Find where the given text appears and provide that cell's center as (x, y) coordinate. 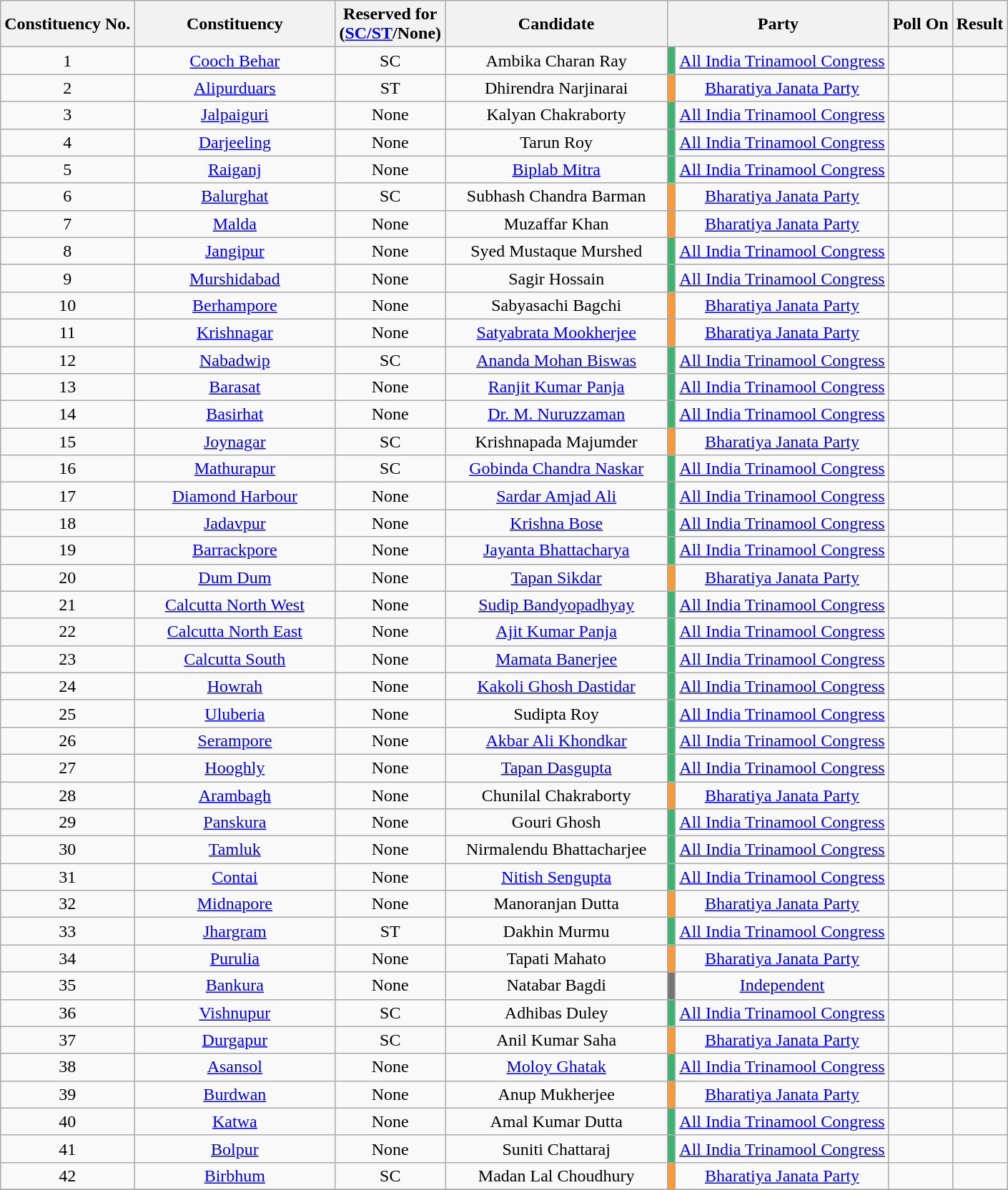
5 (67, 169)
34 (67, 958)
25 (67, 713)
6 (67, 197)
11 (67, 332)
Burdwan (234, 1094)
Manoranjan Dutta (556, 904)
Sagir Hossain (556, 278)
7 (67, 224)
Kalyan Chakraborty (556, 115)
Dakhin Murmu (556, 931)
2 (67, 88)
15 (67, 442)
Mamata Banerjee (556, 659)
Barrackpore (234, 550)
Result (979, 24)
20 (67, 577)
28 (67, 795)
Durgapur (234, 1040)
Nitish Sengupta (556, 877)
Sardar Amjad Ali (556, 496)
1 (67, 61)
Howrah (234, 686)
Nabadwip (234, 360)
Murshidabad (234, 278)
Jadavpur (234, 523)
38 (67, 1067)
35 (67, 986)
Moloy Ghatak (556, 1067)
Biplab Mitra (556, 169)
Candidate (556, 24)
16 (67, 469)
Sudip Bandyopadhyay (556, 605)
Uluberia (234, 713)
Bolpur (234, 1149)
Gouri Ghosh (556, 823)
Tamluk (234, 850)
24 (67, 686)
Raiganj (234, 169)
Vishnupur (234, 1013)
Independent (782, 986)
Ambika Charan Ray (556, 61)
Jangipur (234, 251)
Dhirendra Narjinarai (556, 88)
Tapan Sikdar (556, 577)
18 (67, 523)
14 (67, 415)
Hooghly (234, 768)
Sudipta Roy (556, 713)
Calcutta North West (234, 605)
32 (67, 904)
Akbar Ali Khondkar (556, 740)
Amal Kumar Dutta (556, 1121)
22 (67, 632)
9 (67, 278)
41 (67, 1149)
23 (67, 659)
Sabyasachi Bagchi (556, 305)
Joynagar (234, 442)
Jhargram (234, 931)
Suniti Chattaraj (556, 1149)
Syed Mustaque Murshed (556, 251)
Natabar Bagdi (556, 986)
Calcutta North East (234, 632)
Satyabrata Mookherjee (556, 332)
42 (67, 1176)
Nirmalendu Bhattacharjee (556, 850)
Krishnapada Majumder (556, 442)
17 (67, 496)
Krishna Bose (556, 523)
Reserved for(SC/ST/None) (390, 24)
Malda (234, 224)
39 (67, 1094)
Anil Kumar Saha (556, 1040)
Birbhum (234, 1176)
8 (67, 251)
Adhibas Duley (556, 1013)
Cooch Behar (234, 61)
Muzaffar Khan (556, 224)
4 (67, 142)
33 (67, 931)
Calcutta South (234, 659)
Balurghat (234, 197)
30 (67, 850)
21 (67, 605)
Panskura (234, 823)
Darjeeling (234, 142)
37 (67, 1040)
31 (67, 877)
Jayanta Bhattacharya (556, 550)
Kakoli Ghosh Dastidar (556, 686)
Basirhat (234, 415)
Asansol (234, 1067)
36 (67, 1013)
Katwa (234, 1121)
Anup Mukherjee (556, 1094)
Madan Lal Choudhury (556, 1176)
Tapan Dasgupta (556, 768)
Purulia (234, 958)
Serampore (234, 740)
Constituency No. (67, 24)
Arambagh (234, 795)
Constituency (234, 24)
Alipurduars (234, 88)
Dum Dum (234, 577)
Diamond Harbour (234, 496)
10 (67, 305)
12 (67, 360)
13 (67, 387)
Dr. M. Nuruzzaman (556, 415)
Party (778, 24)
3 (67, 115)
19 (67, 550)
Ranjit Kumar Panja (556, 387)
Berhampore (234, 305)
Chunilal Chakraborty (556, 795)
Gobinda Chandra Naskar (556, 469)
Krishnagar (234, 332)
26 (67, 740)
Poll On (921, 24)
Mathurapur (234, 469)
Ananda Mohan Biswas (556, 360)
Bankura (234, 986)
Midnapore (234, 904)
Subhash Chandra Barman (556, 197)
Contai (234, 877)
40 (67, 1121)
Ajit Kumar Panja (556, 632)
27 (67, 768)
29 (67, 823)
Tarun Roy (556, 142)
Tapati Mahato (556, 958)
Barasat (234, 387)
Jalpaiguri (234, 115)
